Provide the (X, Y) coordinate of the cell's center where the given text is located.  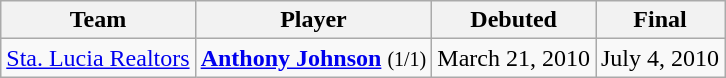
Team (98, 20)
Final (660, 20)
Player (314, 20)
Sta. Lucia Realtors (98, 58)
March 21, 2010 (514, 58)
July 4, 2010 (660, 58)
Debuted (514, 20)
Anthony Johnson (1/1) (314, 58)
